Find where the given text appears and provide that cell's center as (x, y) coordinate. 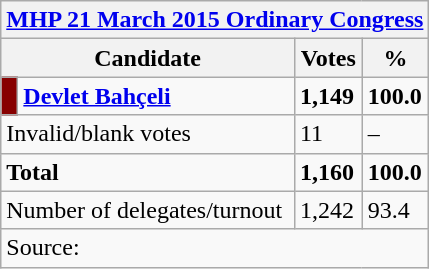
11 (328, 134)
Total (148, 172)
1,160 (328, 172)
% (396, 58)
– (396, 134)
MHP 21 March 2015 Ordinary Congress (215, 20)
93.4 (396, 210)
Candidate (148, 58)
Invalid/blank votes (148, 134)
Source: (215, 248)
Devlet Bahçeli (156, 96)
Votes (328, 58)
1,242 (328, 210)
Number of delegates/turnout (148, 210)
1,149 (328, 96)
